Identify which cell holds the provided text, then report its [X, Y] central coordinate. 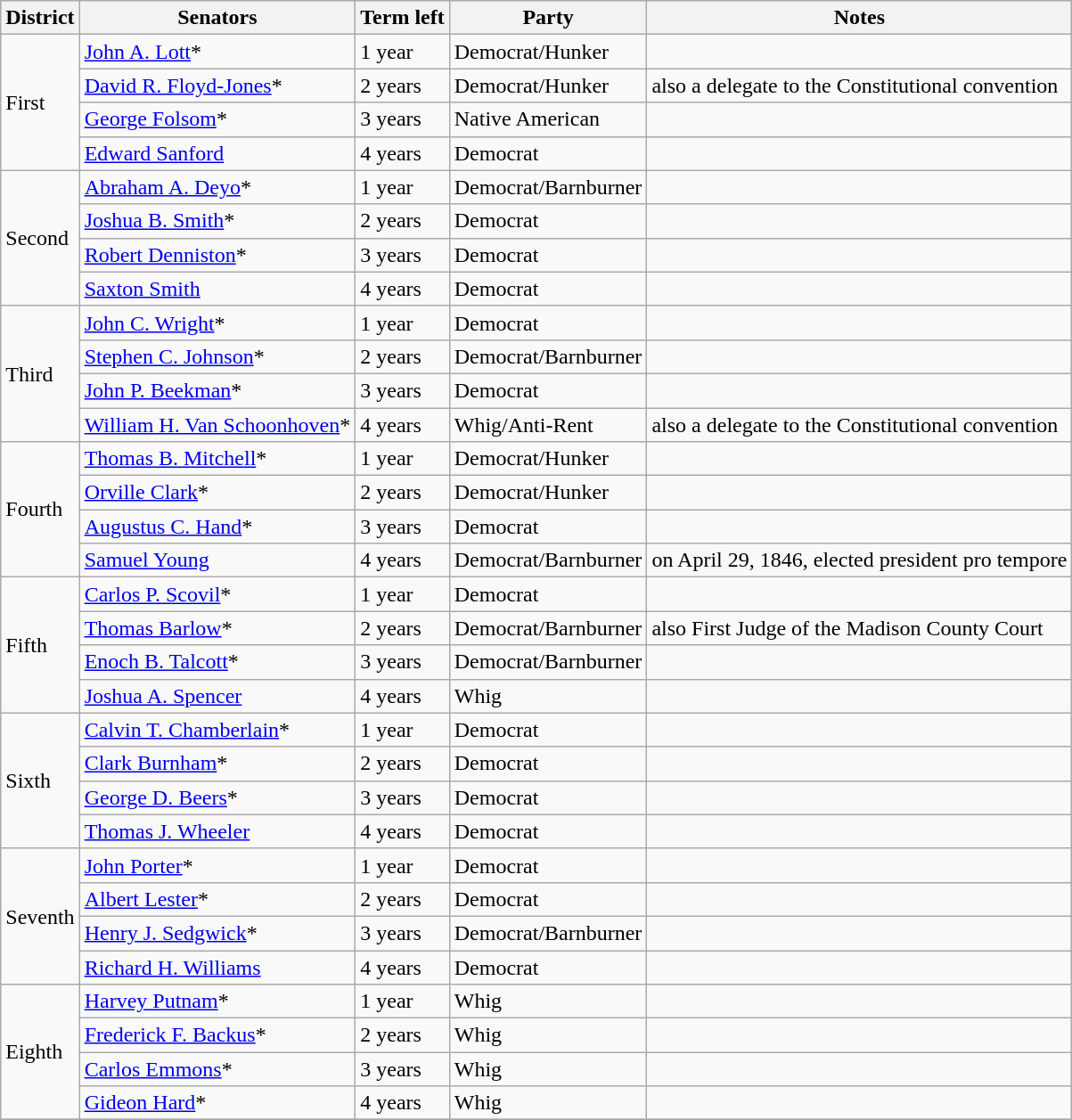
Enoch B. Talcott* [217, 662]
Seventh [40, 916]
Robert Denniston* [217, 255]
Orville Clark* [217, 493]
Eighth [40, 1052]
George D. Beers* [217, 797]
Saxton Smith [217, 289]
Fifth [40, 645]
Joshua B. Smith* [217, 221]
Joshua A. Spencer [217, 696]
Edward Sanford [217, 153]
First [40, 102]
Gideon Hard* [217, 1103]
Native American [548, 119]
Fourth [40, 510]
Whig/Anti-Rent [548, 425]
Albert Lester* [217, 899]
William H. Van Schoonhoven* [217, 425]
also First Judge of the Madison County Court [859, 628]
Senators [217, 18]
John Porter* [217, 865]
Carlos Emmons* [217, 1069]
District [40, 18]
Clark Burnham* [217, 764]
John P. Beekman* [217, 390]
on April 29, 1846, elected president pro tempore [859, 560]
Richard H. Williams [217, 967]
Party [548, 18]
Thomas B. Mitchell* [217, 459]
Harvey Putnam* [217, 1001]
Second [40, 238]
Stephen C. Johnson* [217, 356]
Term left [403, 18]
Thomas J. Wheeler [217, 831]
John C. Wright* [217, 323]
Thomas Barlow* [217, 628]
Calvin T. Chamberlain* [217, 730]
Carlos P. Scovil* [217, 594]
George Folsom* [217, 119]
Henry J. Sedgwick* [217, 933]
John A. Lott* [217, 52]
David R. Floyd-Jones* [217, 86]
Abraham A. Deyo* [217, 187]
Samuel Young [217, 560]
Augustus C. Hand* [217, 527]
Sixth [40, 781]
Notes [859, 18]
Frederick F. Backus* [217, 1035]
Third [40, 373]
